Extract the (X, Y) coordinate from the center of the cell holding the provided text.  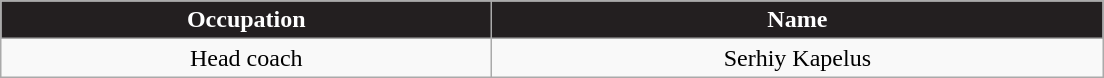
Name (798, 20)
Serhiy Kapelus (798, 58)
Occupation (246, 20)
Head coach (246, 58)
